Scan for the cell matching the given text and deliver its [X, Y] coordinate at center. 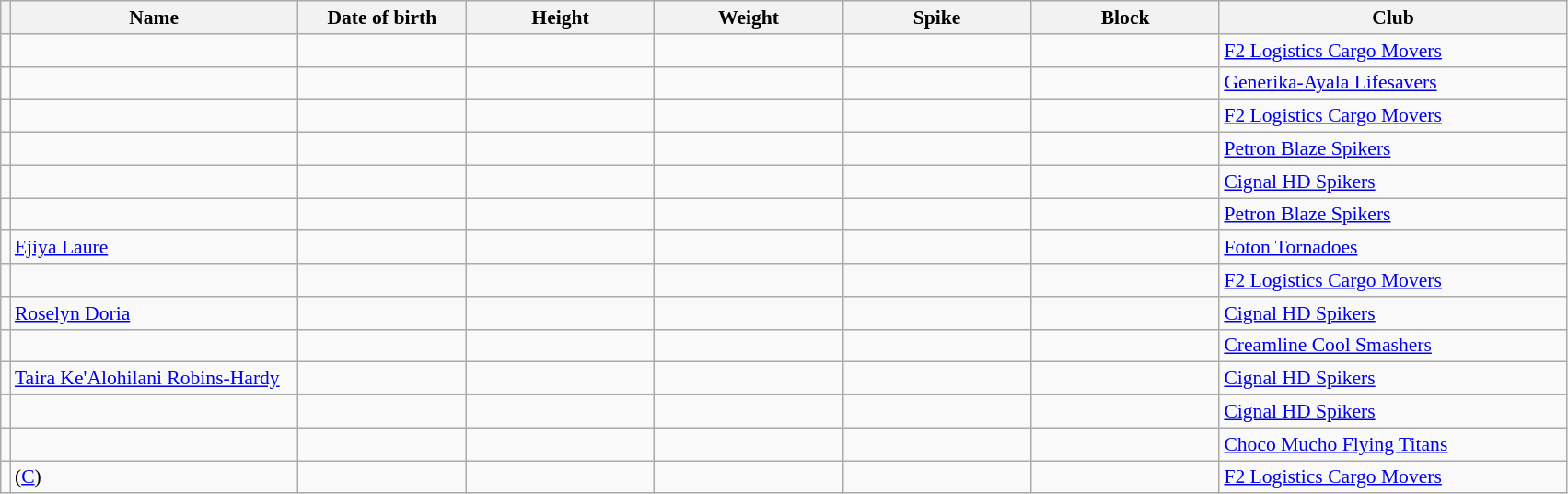
Block [1125, 18]
Generika-Ayala Lifesavers [1392, 83]
Foton Tornadoes [1392, 248]
Height [560, 18]
(C) [155, 477]
Roselyn Doria [155, 313]
Creamline Cool Smashers [1392, 346]
Taira Ke'Alohilani Robins-Hardy [155, 379]
Weight [749, 18]
Name [155, 18]
Ejiya Laure [155, 248]
Club [1392, 18]
Date of birth [381, 18]
Choco Mucho Flying Titans [1392, 444]
Spike [937, 18]
